Capture the cell that displays the provided text and extract its (x, y) central coordinate. 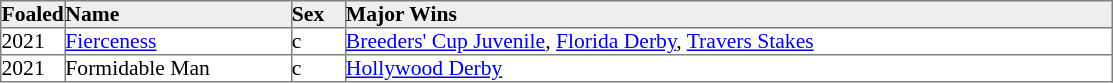
Major Wins (728, 14)
Sex (318, 14)
Breeders' Cup Juvenile, Florida Derby, Travers Stakes (728, 42)
Formidable Man (178, 68)
Name (178, 14)
Fierceness (178, 42)
Foaled (33, 14)
Hollywood Derby (728, 68)
